Return the (X, Y) coordinate for the center point of the cell that contains the specified text.  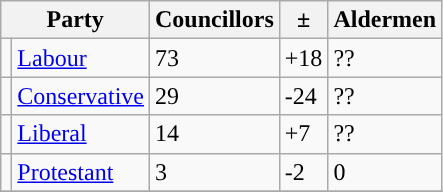
3 (215, 172)
Aldermen (385, 20)
+18 (304, 58)
Councillors (215, 20)
Labour (81, 58)
73 (215, 58)
29 (215, 96)
-2 (304, 172)
Party (76, 20)
± (304, 20)
Conservative (81, 96)
-24 (304, 96)
+7 (304, 134)
0 (385, 172)
14 (215, 134)
Protestant (81, 172)
Liberal (81, 134)
